Output the [x, y] coordinate of the center of the cell containing the given text.  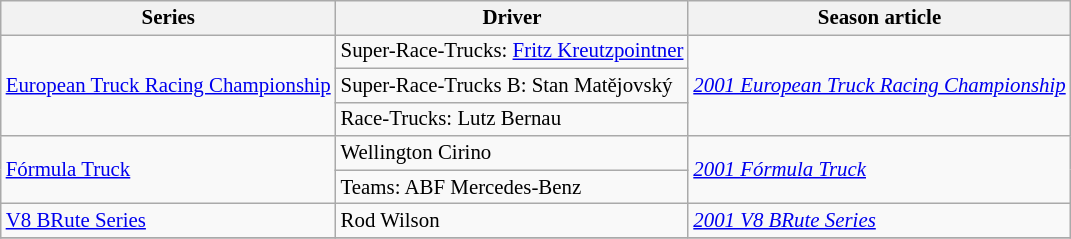
Teams: ABF Mercedes-Benz [512, 187]
Wellington Cirino [512, 153]
European Truck Racing Championship [168, 85]
Race-Trucks: Lutz Bernau [512, 119]
2001 Fórmula Truck [879, 170]
2001 V8 BRute Series [879, 221]
Series [168, 18]
V8 BRute Series [168, 221]
Rod Wilson [512, 221]
Super-Race-Trucks B: Stan Matějovský [512, 85]
Season article [879, 18]
Driver [512, 18]
2001 European Truck Racing Championship [879, 85]
Fórmula Truck [168, 170]
Super-Race-Trucks: Fritz Kreutzpointner [512, 51]
